Output the [x, y] coordinate of the center of the cell containing the given text.  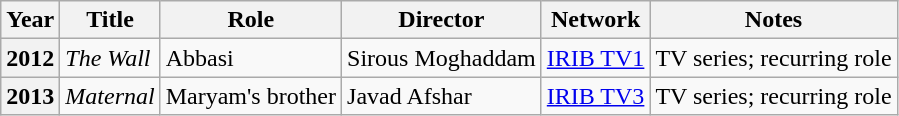
Javad Afshar [442, 96]
Abbasi [250, 58]
Director [442, 20]
2013 [30, 96]
Sirous Moghaddam [442, 58]
IRIB TV3 [596, 96]
Maryam's brother [250, 96]
Role [250, 20]
Title [110, 20]
Year [30, 20]
IRIB TV1 [596, 58]
Network [596, 20]
Notes [774, 20]
The Wall [110, 58]
2012 [30, 58]
Maternal [110, 96]
